Find where the given text appears and provide that cell's center as (x, y) coordinate. 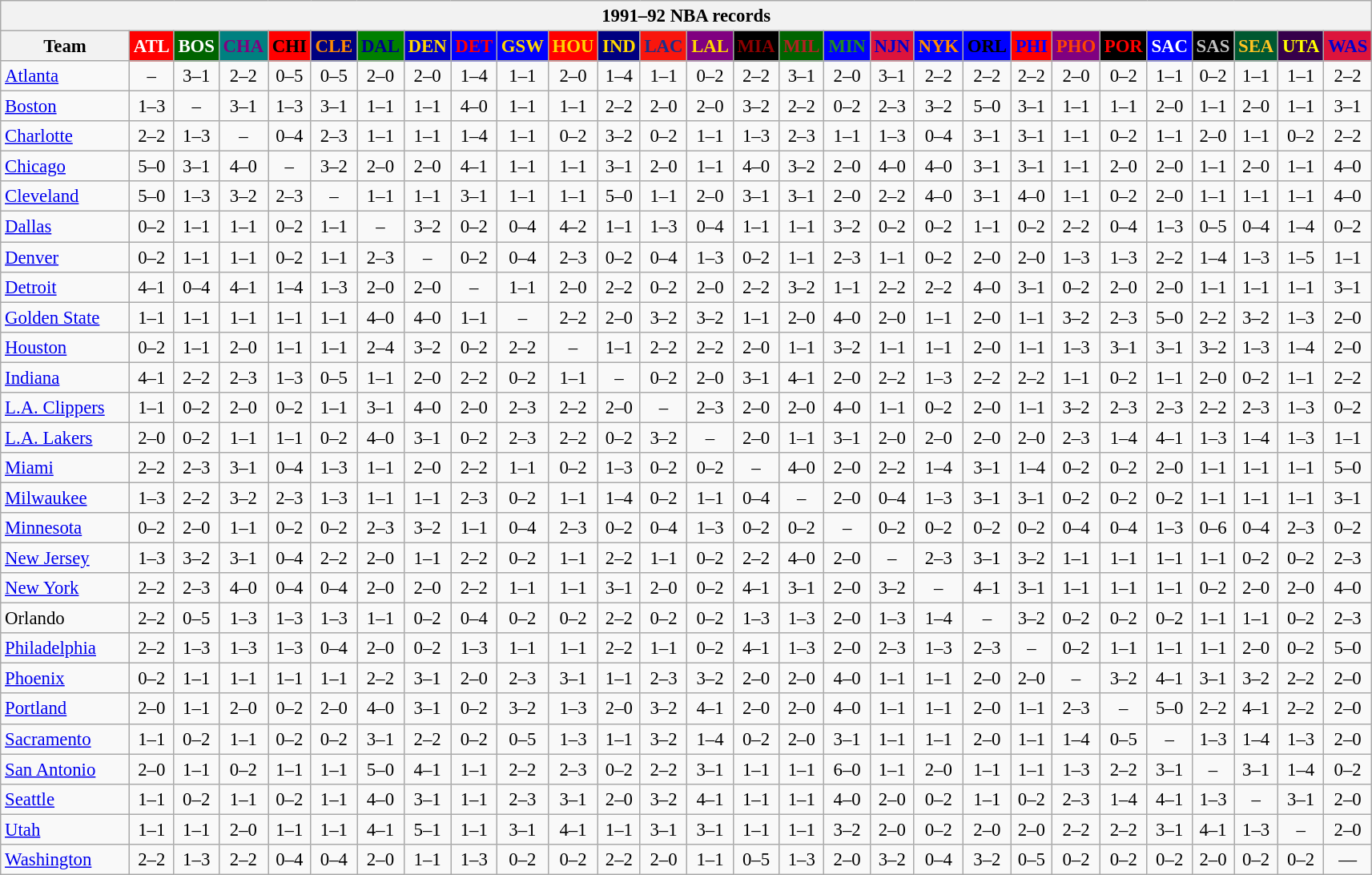
5–1 (428, 829)
ATL (151, 46)
Miami (66, 468)
ORL (987, 46)
1–5 (1301, 257)
Utah (66, 829)
MIL (802, 46)
PHO (1076, 46)
DET (474, 46)
Phoenix (66, 679)
Portland (66, 709)
Philadelphia (66, 648)
GSW (522, 46)
MIA (756, 46)
Sacramento (66, 739)
CHI (289, 46)
New Jersey (66, 558)
Houston (66, 347)
Orlando (66, 619)
0–6 (1213, 528)
UTA (1301, 46)
LAL (710, 46)
Minnesota (66, 528)
New York (66, 588)
2–4 (381, 347)
SAS (1213, 46)
NJN (892, 46)
Cleveland (66, 196)
NYK (939, 46)
PHI (1032, 46)
IND (619, 46)
6–0 (847, 769)
Golden State (66, 317)
L.A. Lakers (66, 437)
SAC (1169, 46)
WAS (1348, 46)
Dallas (66, 227)
San Antonio (66, 769)
Chicago (66, 167)
CLE (333, 46)
DAL (381, 46)
LAC (663, 46)
Team (66, 46)
L.A. Clippers (66, 408)
Boston (66, 107)
4–2 (573, 227)
CHA (243, 46)
HOU (573, 46)
Seattle (66, 799)
— (1348, 860)
BOS (196, 46)
1991–92 NBA records (686, 16)
Washington (66, 860)
Denver (66, 257)
Milwaukee (66, 498)
POR (1123, 46)
MIN (847, 46)
SEA (1256, 46)
Atlanta (66, 76)
Indiana (66, 377)
Detroit (66, 287)
DEN (428, 46)
Charlotte (66, 136)
